Return the (X, Y) coordinate for the center point of the cell that contains the specified text.  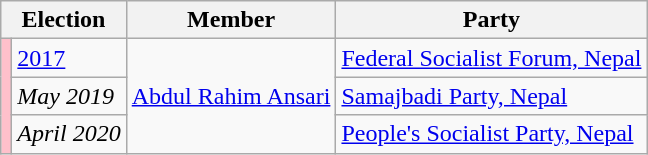
Election (64, 20)
2017 (69, 58)
Samajbadi Party, Nepal (492, 96)
Party (492, 20)
May 2019 (69, 96)
Abdul Rahim Ansari (231, 96)
Federal Socialist Forum, Nepal (492, 58)
April 2020 (69, 134)
People's Socialist Party, Nepal (492, 134)
Member (231, 20)
